Determine the (X, Y) coordinate at the center of the cell enclosing the given text.  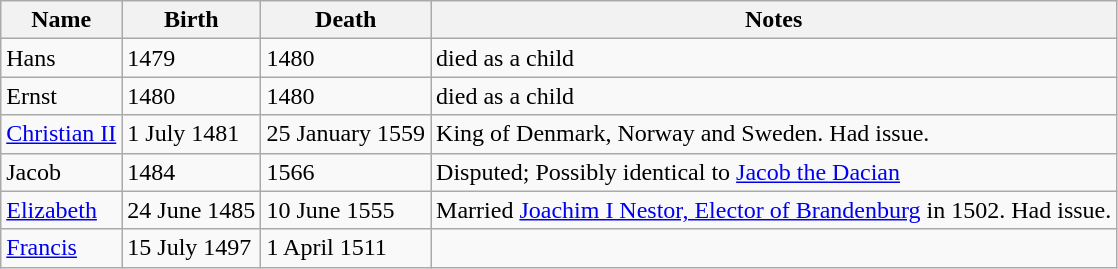
1479 (192, 58)
Birth (192, 20)
24 June 1485 (192, 210)
Name (62, 20)
25 January 1559 (346, 134)
1 July 1481 (192, 134)
Married Joachim I Nestor, Elector of Brandenburg in 1502. Had issue. (774, 210)
Disputed; Possibly identical to Jacob the Dacian (774, 172)
1 April 1511 (346, 248)
Notes (774, 20)
1566 (346, 172)
10 June 1555 (346, 210)
King of Denmark, Norway and Sweden. Had issue. (774, 134)
Jacob (62, 172)
Elizabeth (62, 210)
15 July 1497 (192, 248)
1484 (192, 172)
Francis (62, 248)
Hans (62, 58)
Death (346, 20)
Ernst (62, 96)
Christian II (62, 134)
